Detect which cell encompasses the target text, then output its (x, y) center coordinate. 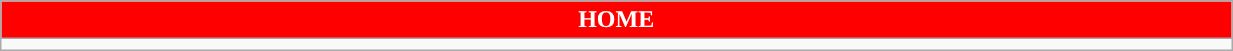
HOME (616, 20)
